From the cell containing the given text, extract its center point as [X, Y] coordinate. 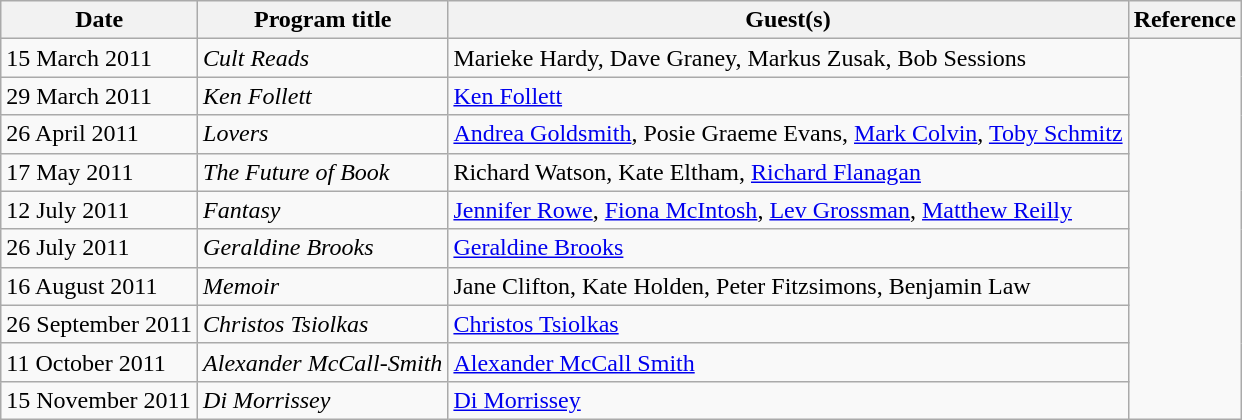
15 November 2011 [100, 400]
29 March 2011 [100, 96]
11 October 2011 [100, 362]
Reference [1184, 20]
Jane Clifton, Kate Holden, Peter Fitzsimons, Benjamin Law [788, 286]
Lovers [323, 134]
26 July 2011 [100, 248]
Alexander McCall Smith [788, 362]
15 March 2011 [100, 58]
Alexander McCall-Smith [323, 362]
Marieke Hardy, Dave Graney, Markus Zusak, Bob Sessions [788, 58]
Richard Watson, Kate Eltham, Richard Flanagan [788, 172]
Guest(s) [788, 20]
Program title [323, 20]
16 August 2011 [100, 286]
26 September 2011 [100, 324]
Andrea Goldsmith, Posie Graeme Evans, Mark Colvin, Toby Schmitz [788, 134]
12 July 2011 [100, 210]
Date [100, 20]
Fantasy [323, 210]
Jennifer Rowe, Fiona McIntosh, Lev Grossman, Matthew Reilly [788, 210]
Memoir [323, 286]
17 May 2011 [100, 172]
26 April 2011 [100, 134]
Cult Reads [323, 58]
The Future of Book [323, 172]
